Provide the [X, Y] coordinate of the cell's center where the given text is located.  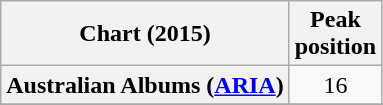
16 [335, 85]
Chart (2015) [145, 34]
Australian Albums (ARIA) [145, 85]
Peakposition [335, 34]
